Pinpoint the cell where the given text exists, returning its (X, Y) midpoint coordinate. 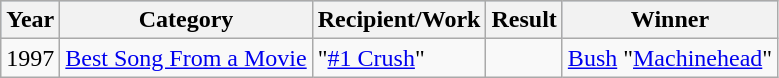
Result (524, 20)
Bush "Machinehead" (670, 58)
Recipient/Work (399, 20)
Winner (670, 20)
1997 (30, 58)
"#1 Crush" (399, 58)
Category (186, 20)
Best Song From a Movie (186, 58)
Year (30, 20)
